For the text-containing cell, return its midpoint in (x, y) coordinate format. 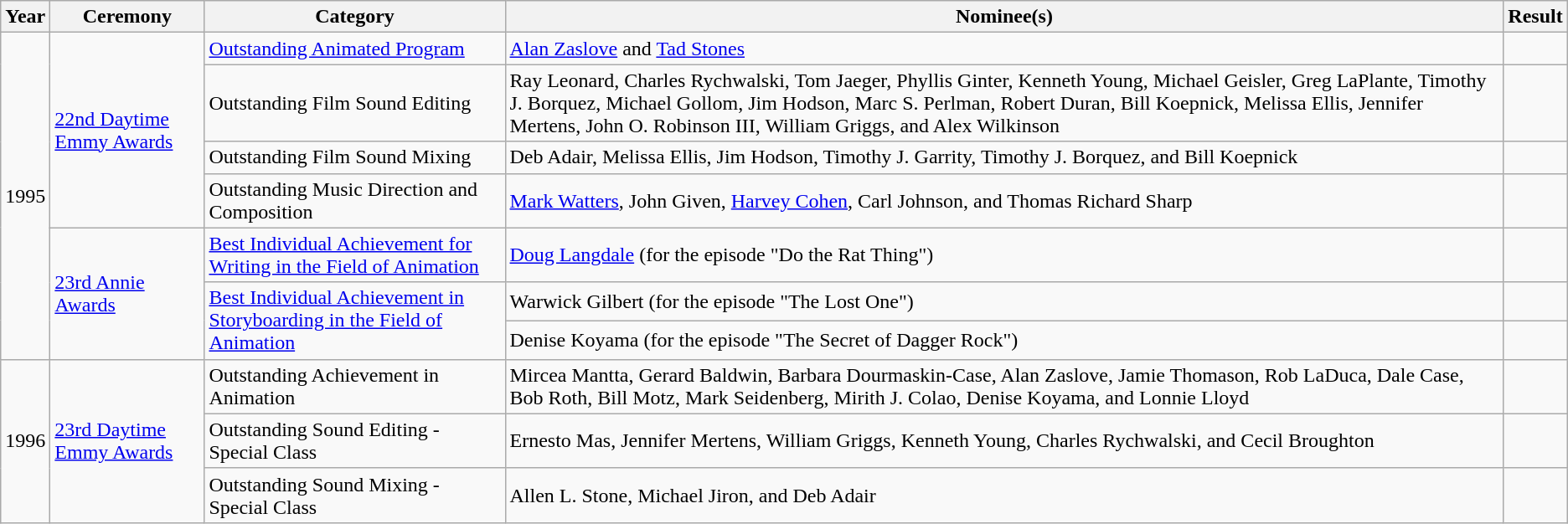
Doug Langdale (for the episode "Do the Rat Thing") (1004, 254)
Alan Zaslove and Tad Stones (1004, 49)
Best Individual Achievement in Storyboarding in the Field of Animation (355, 321)
Denise Koyama (for the episode "The Secret of Dagger Rock") (1004, 340)
Deb Adair, Melissa Ellis, Jim Hodson, Timothy J. Garrity, Timothy J. Borquez, and Bill Koepnick (1004, 157)
Best Individual Achievement for Writing in the Field of Animation (355, 254)
23rd Daytime Emmy Awards (127, 440)
Outstanding Achievement in Animation (355, 387)
1996 (25, 440)
1995 (25, 196)
Warwick Gilbert (for the episode "The Lost One") (1004, 301)
Outstanding Film Sound Mixing (355, 157)
Outstanding Film Sound Editing (355, 103)
Mark Watters, John Given, Harvey Cohen, Carl Johnson, and Thomas Richard Sharp (1004, 201)
Outstanding Sound Editing - Special Class (355, 440)
Ernesto Mas, Jennifer Mertens, William Griggs, Kenneth Young, Charles Rychwalski, and Cecil Broughton (1004, 440)
Category (355, 17)
Outstanding Sound Mixing - Special Class (355, 496)
Outstanding Animated Program (355, 49)
Outstanding Music Direction and Composition (355, 201)
Ceremony (127, 17)
Result (1535, 17)
Year (25, 17)
Allen L. Stone, Michael Jiron, and Deb Adair (1004, 496)
23rd Annie Awards (127, 293)
22nd Daytime Emmy Awards (127, 131)
Nominee(s) (1004, 17)
